From the cell containing the given text, extract its center point as [x, y] coordinate. 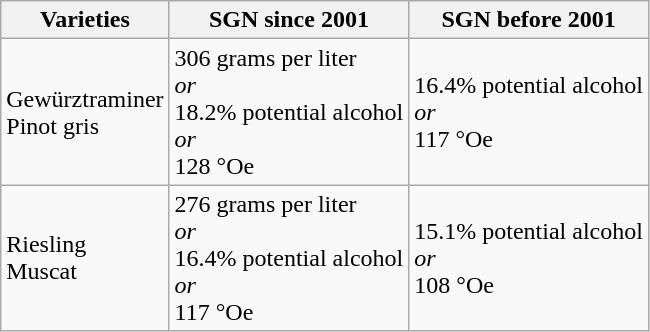
306 grams per liter or 18.2% potential alcohol or 128 °Oe [289, 112]
276 grams per liter or 16.4% potential alcohol or 117 °Oe [289, 258]
16.4% potential alcohol or 117 °Oe [529, 112]
Varieties [85, 20]
SGN since 2001 [289, 20]
Riesling Muscat [85, 258]
15.1% potential alcohol or 108 °Oe [529, 258]
SGN before 2001 [529, 20]
Gewürztraminer Pinot gris [85, 112]
